Identify which cell holds the provided text, then report its [x, y] central coordinate. 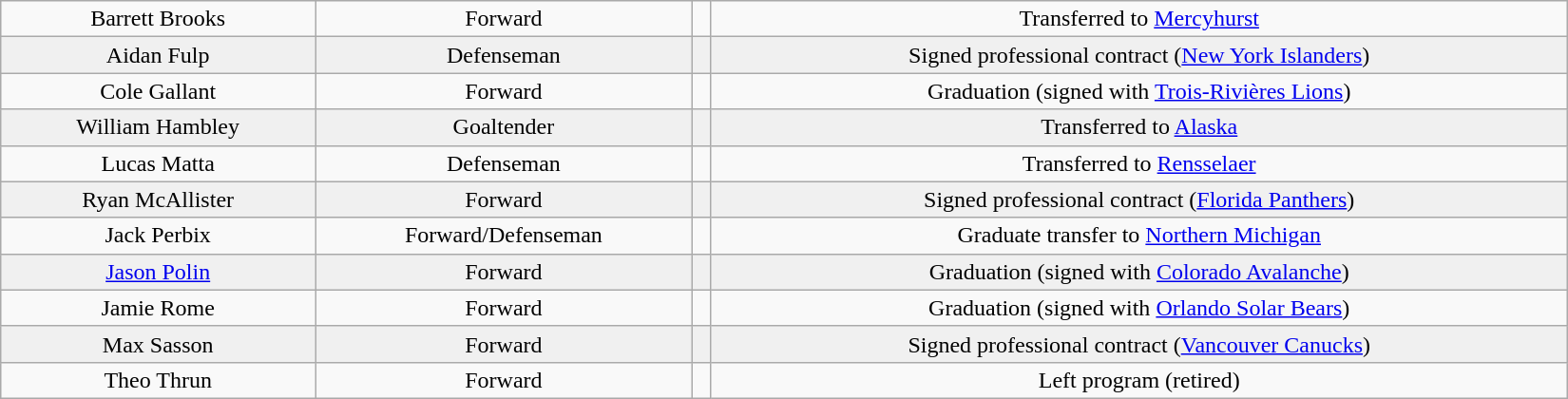
Graduate transfer to Northern Michigan [1138, 236]
Graduation (signed with Orlando Solar Bears) [1138, 308]
Max Sasson [158, 344]
Goaltender [504, 127]
Jason Polin [158, 272]
Cole Gallant [158, 91]
Transferred to Alaska [1138, 127]
William Hambley [158, 127]
Barrett Brooks [158, 19]
Signed professional contract (New York Islanders) [1138, 55]
Transferred to Rensselaer [1138, 163]
Theo Thrun [158, 380]
Transferred to Mercyhurst [1138, 19]
Left program (retired) [1138, 380]
Signed professional contract (Florida Panthers) [1138, 199]
Signed professional contract (Vancouver Canucks) [1138, 344]
Graduation (signed with Trois-Rivières Lions) [1138, 91]
Aidan Fulp [158, 55]
Forward/Defenseman [504, 236]
Lucas Matta [158, 163]
Jamie Rome [158, 308]
Ryan McAllister [158, 199]
Graduation (signed with Colorado Avalanche) [1138, 272]
Jack Perbix [158, 236]
